Provide the [X, Y] coordinate of the cell's center where the given text is located.  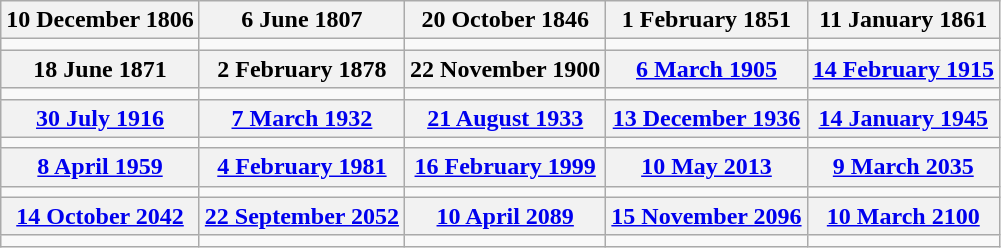
15 November 2096 [706, 216]
14 January 1945 [903, 118]
6 March 1905 [706, 69]
14 October 2042 [100, 216]
11 January 1861 [903, 20]
8 April 1959 [100, 167]
1 February 1851 [706, 20]
16 February 1999 [506, 167]
9 March 2035 [903, 167]
4 February 1981 [302, 167]
10 December 1806 [100, 20]
18 June 1871 [100, 69]
21 August 1933 [506, 118]
7 March 1932 [302, 118]
22 November 1900 [506, 69]
14 February 1915 [903, 69]
10 April 2089 [506, 216]
20 October 1846 [506, 20]
22 September 2052 [302, 216]
6 June 1807 [302, 20]
10 March 2100 [903, 216]
13 December 1936 [706, 118]
10 May 2013 [706, 167]
2 February 1878 [302, 69]
30 July 1916 [100, 118]
